Return (x, y) of the center of cell containing provided text 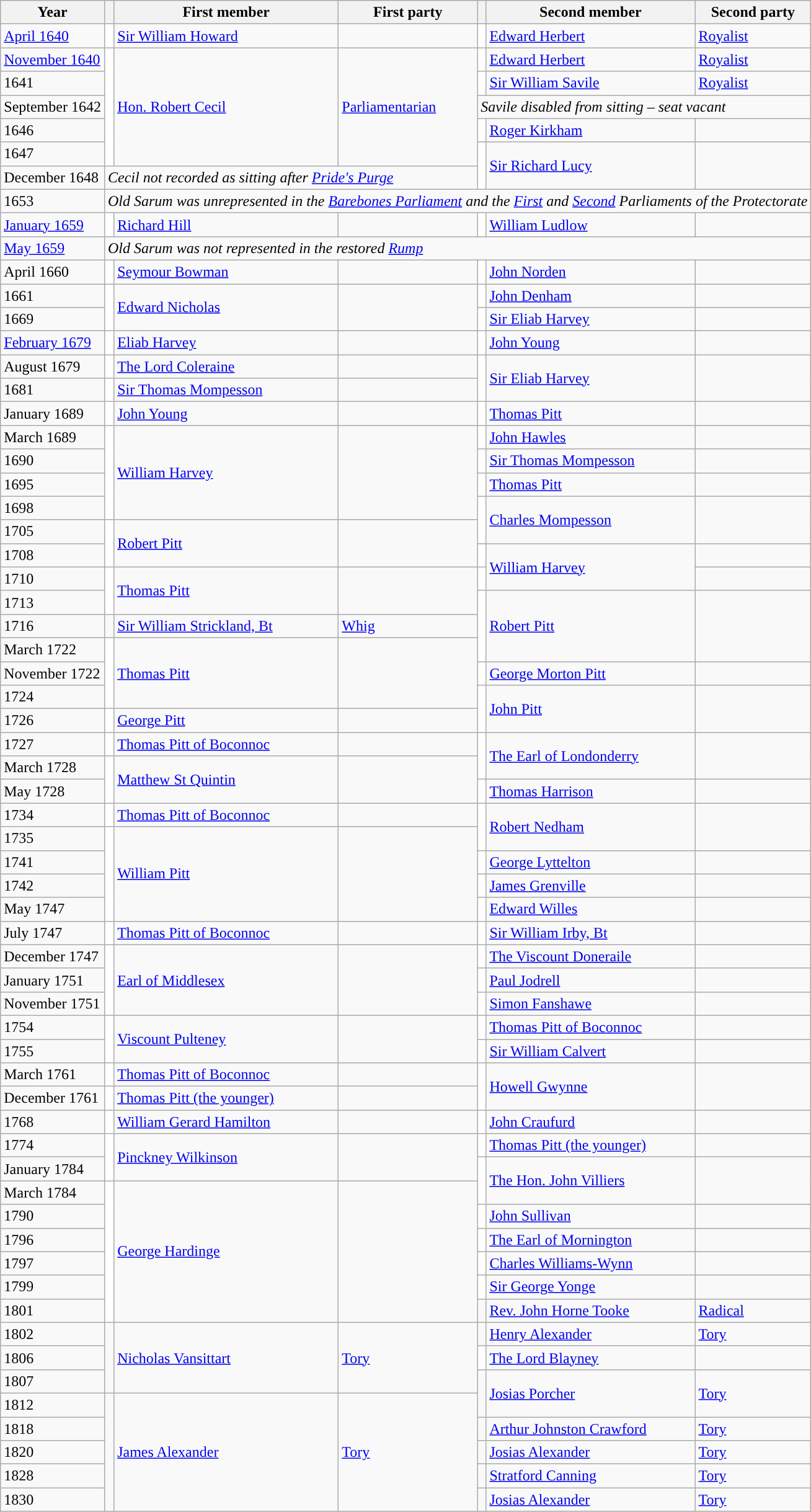
December 1761 (53, 1098)
1690 (53, 461)
1726 (53, 721)
March 1722 (53, 649)
First party (408, 12)
February 1679 (53, 343)
The Lord Coleraine (226, 367)
1790 (53, 1216)
Earl of Middlesex (226, 980)
1653 (53, 201)
Old Sarum was not represented in the restored Rump (458, 248)
1741 (53, 862)
Viscount Pulteney (226, 1039)
July 1747 (53, 933)
1754 (53, 1027)
May 1728 (53, 791)
John Craufurd (590, 1122)
1713 (53, 602)
John Denham (590, 296)
Hon. Robert Cecil (226, 107)
Sir William Calvert (590, 1051)
1807 (53, 1381)
William Pitt (226, 874)
1710 (53, 579)
1646 (53, 130)
January 1784 (53, 1169)
1724 (53, 697)
Sir William Strickland, Bt (226, 626)
Nicholas Vansittart (226, 1358)
January 1689 (53, 414)
The Viscount Doneraile (590, 956)
September 1642 (53, 107)
Henry Alexander (590, 1334)
Second party (753, 12)
April 1660 (53, 272)
November 1722 (53, 673)
Robert Nedham (590, 827)
Old Sarum was unrepresented in the Barebones Parliament and the First and Second Parliaments of the Protectorate (458, 201)
May 1659 (53, 248)
1735 (53, 838)
January 1659 (53, 225)
March 1761 (53, 1075)
George Lyttelton (590, 862)
1727 (53, 744)
1796 (53, 1240)
William Ludlow (590, 225)
John Hawles (590, 437)
Parliamentarian (408, 107)
1806 (53, 1358)
1755 (53, 1051)
The Hon. John Villiers (590, 1181)
May 1747 (53, 909)
January 1751 (53, 980)
Sir Richard Lucy (590, 166)
1742 (53, 886)
1705 (53, 531)
Charles Williams-Wynn (590, 1263)
Cecil not recorded as sitting after Pride's Purge (290, 177)
George Morton Pitt (590, 673)
Stratford Canning (590, 1476)
The Lord Blayney (590, 1358)
The Earl of Londonderry (590, 756)
Radical (753, 1310)
Edward Willes (590, 909)
1681 (53, 390)
April 1640 (53, 36)
Richard Hill (226, 225)
1698 (53, 508)
November 1751 (53, 1003)
1768 (53, 1122)
Thomas Harrison (590, 791)
First member (226, 12)
March 1689 (53, 437)
1801 (53, 1310)
Pinckney Wilkinson (226, 1157)
March 1728 (53, 768)
Sir William Howard (226, 36)
Sir William Irby, Bt (590, 933)
1708 (53, 555)
1774 (53, 1145)
1734 (53, 815)
August 1679 (53, 367)
Josias Porcher (590, 1393)
1641 (53, 83)
1818 (53, 1428)
James Alexander (226, 1452)
Sir William Savile (590, 83)
William Gerard Hamilton (226, 1122)
James Grenville (590, 886)
1716 (53, 626)
John Sullivan (590, 1216)
March 1784 (53, 1193)
Savile disabled from sitting – seat vacant (644, 107)
Paul Jodrell (590, 980)
1830 (53, 1500)
John Pitt (590, 709)
The Earl of Mornington (590, 1240)
Arthur Johnston Crawford (590, 1428)
Whig (408, 626)
1695 (53, 484)
1812 (53, 1405)
November 1640 (53, 60)
1669 (53, 319)
December 1747 (53, 956)
Roger Kirkham (590, 130)
Sir George Yonge (590, 1287)
1828 (53, 1476)
Seymour Bowman (226, 272)
John Norden (590, 272)
1820 (53, 1452)
1799 (53, 1287)
George Pitt (226, 721)
Year (53, 12)
Charles Mompesson (590, 520)
Matthew St Quintin (226, 780)
Second member (590, 12)
1647 (53, 154)
George Hardinge (226, 1252)
Eliab Harvey (226, 343)
Howell Gwynne (590, 1087)
Rev. John Horne Tooke (590, 1310)
December 1648 (53, 177)
Simon Fanshawe (590, 1003)
1661 (53, 296)
1797 (53, 1263)
1802 (53, 1334)
Edward Nicholas (226, 308)
